Capture the cell that displays the provided text and extract its (X, Y) central coordinate. 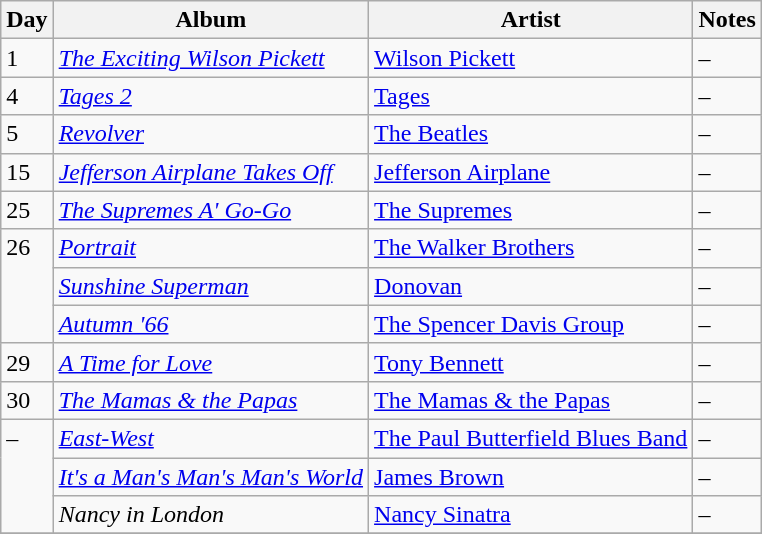
Portrait (210, 248)
Artist (531, 20)
Tony Bennett (531, 362)
Autumn '66 (210, 324)
29 (27, 362)
26 (27, 286)
East-West (210, 438)
The Spencer Davis Group (531, 324)
Tages 2 (210, 96)
The Beatles (531, 134)
Wilson Pickett (531, 58)
15 (27, 172)
4 (27, 96)
The Paul Butterfield Blues Band (531, 438)
Donovan (531, 286)
Notes (727, 20)
The Exciting Wilson Pickett (210, 58)
Nancy in London (210, 515)
Album (210, 20)
30 (27, 400)
The Supremes A' Go-Go (210, 210)
Revolver (210, 134)
Tages (531, 96)
James Brown (531, 477)
Nancy Sinatra (531, 515)
5 (27, 134)
Sunshine Superman (210, 286)
It's a Man's Man's Man's World (210, 477)
The Supremes (531, 210)
The Walker Brothers (531, 248)
Jefferson Airplane Takes Off (210, 172)
1 (27, 58)
A Time for Love (210, 362)
Jefferson Airplane (531, 172)
25 (27, 210)
Day (27, 20)
